Determine the (X, Y) coordinate at the center of the cell enclosing the given text.  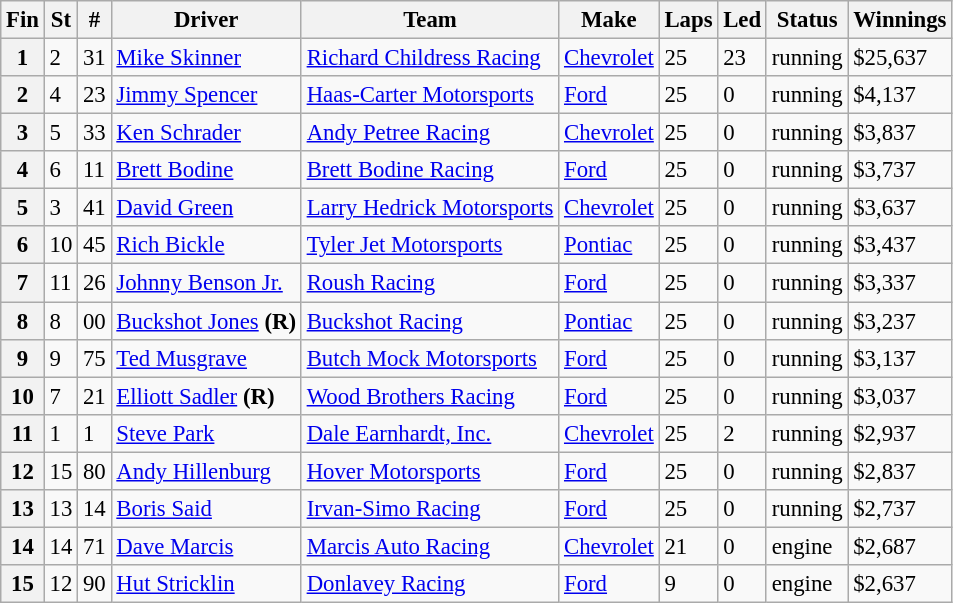
Andy Petree Racing (430, 133)
33 (94, 133)
Team (430, 20)
26 (94, 283)
Tyler Jet Motorsports (430, 245)
Make (609, 20)
41 (94, 208)
$2,687 (900, 546)
$2,937 (900, 433)
Ken Schrader (206, 133)
$25,637 (900, 58)
Elliott Sadler (R) (206, 396)
$3,437 (900, 245)
Marcis Auto Racing (430, 546)
Status (806, 20)
Roush Racing (430, 283)
Steve Park (206, 433)
$3,037 (900, 396)
Laps (688, 20)
Ted Musgrave (206, 358)
David Green (206, 208)
Donlavey Racing (430, 584)
Rich Bickle (206, 245)
Mike Skinner (206, 58)
$2,837 (900, 471)
Buckshot Jones (R) (206, 321)
St (60, 20)
$3,137 (900, 358)
Wood Brothers Racing (430, 396)
Butch Mock Motorsports (430, 358)
Hut Stricklin (206, 584)
Richard Childress Racing (430, 58)
Hover Motorsports (430, 471)
90 (94, 584)
$2,637 (900, 584)
00 (94, 321)
Larry Hedrick Motorsports (430, 208)
Jimmy Spencer (206, 95)
Andy Hillenburg (206, 471)
Winnings (900, 20)
75 (94, 358)
71 (94, 546)
80 (94, 471)
Brett Bodine (206, 170)
Driver (206, 20)
Dale Earnhardt, Inc. (430, 433)
$3,737 (900, 170)
$3,337 (900, 283)
$2,737 (900, 509)
Dave Marcis (206, 546)
$3,637 (900, 208)
Johnny Benson Jr. (206, 283)
$4,137 (900, 95)
Brett Bodine Racing (430, 170)
Haas-Carter Motorsports (430, 95)
Fin (23, 20)
Irvan-Simo Racing (430, 509)
Led (742, 20)
Buckshot Racing (430, 321)
31 (94, 58)
Boris Said (206, 509)
$3,837 (900, 133)
# (94, 20)
$3,237 (900, 321)
45 (94, 245)
